Capture the cell that displays the provided text and extract its [x, y] central coordinate. 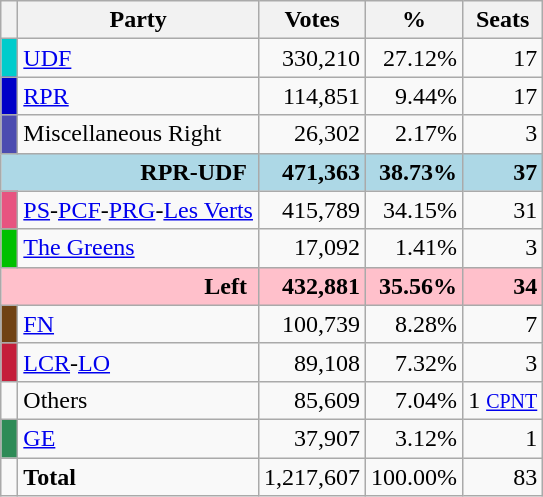
330,210 [312, 58]
LCR-LO [138, 362]
114,851 [312, 96]
FN [138, 324]
RPR [138, 96]
2.17% [414, 134]
100,739 [312, 324]
83 [503, 477]
7.04% [414, 400]
85,609 [312, 400]
432,881 [312, 286]
26,302 [312, 134]
35.56% [414, 286]
37 [503, 172]
471,363 [312, 172]
1 CPNT [503, 400]
9.44% [414, 96]
PS-PCF-PRG-Les Verts [138, 210]
Miscellaneous Right [138, 134]
Total [138, 477]
RPR-UDF [130, 172]
The Greens [138, 248]
Seats [503, 20]
1,217,607 [312, 477]
1 [503, 438]
% [414, 20]
7.32% [414, 362]
Party [138, 20]
UDF [138, 58]
3.12% [414, 438]
38.73% [414, 172]
Votes [312, 20]
100.00% [414, 477]
37,907 [312, 438]
34 [503, 286]
415,789 [312, 210]
27.12% [414, 58]
8.28% [414, 324]
34.15% [414, 210]
Others [138, 400]
7 [503, 324]
GE [138, 438]
Left [130, 286]
89,108 [312, 362]
17,092 [312, 248]
1.41% [414, 248]
31 [503, 210]
